Return (x, y) of the center of cell containing provided text 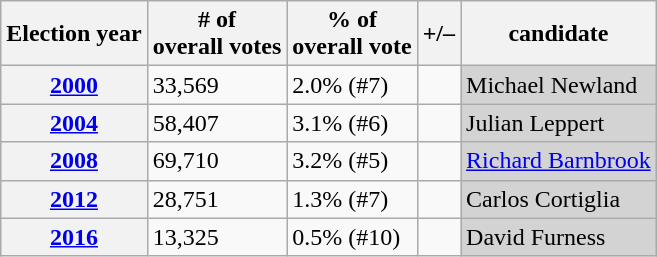
2008 (74, 161)
33,569 (217, 85)
3.2% (#5) (352, 161)
Julian Leppert (559, 123)
candidate (559, 34)
+/– (438, 34)
2004 (74, 123)
2000 (74, 85)
28,751 (217, 199)
3.1% (#6) (352, 123)
Election year (74, 34)
David Furness (559, 237)
Carlos Cortiglia (559, 199)
0.5% (#10) (352, 237)
Michael Newland (559, 85)
1.3% (#7) (352, 199)
% ofoverall vote (352, 34)
13,325 (217, 237)
58,407 (217, 123)
# ofoverall votes (217, 34)
2012 (74, 199)
69,710 (217, 161)
2.0% (#7) (352, 85)
Richard Barnbrook (559, 161)
2016 (74, 237)
